Determine the (X, Y) coordinate at the center of the cell enclosing the given text.  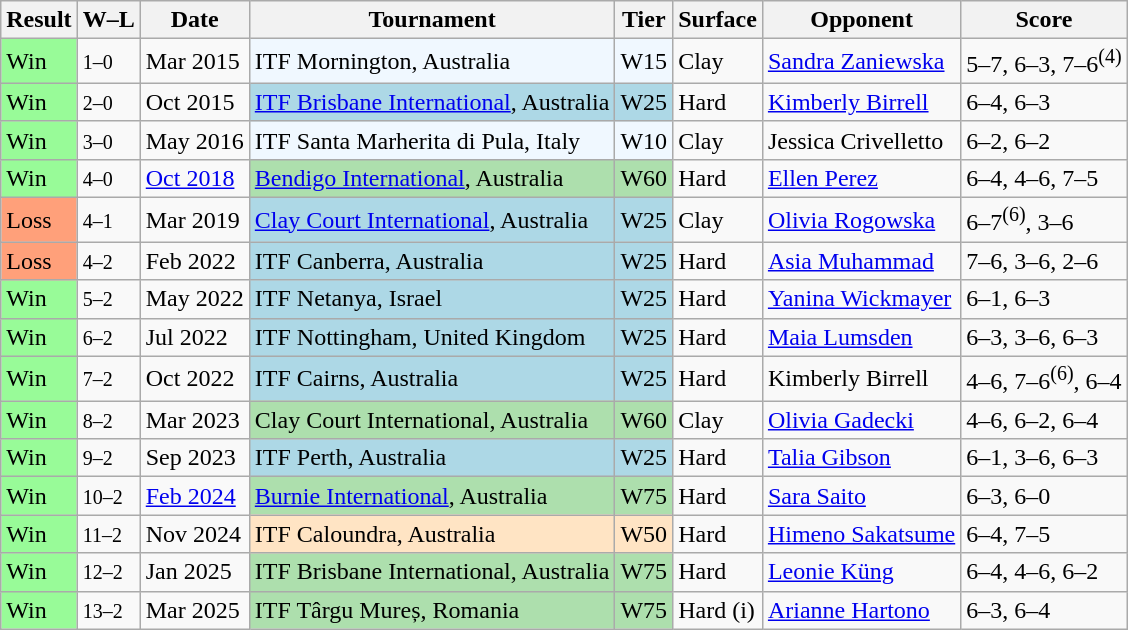
Jul 2022 (194, 337)
Himeno Sakatsume (861, 534)
4–0 (108, 178)
3–0 (108, 140)
Sep 2023 (194, 458)
Mar 2015 (194, 62)
6–4, 6–3 (1044, 102)
2–0 (108, 102)
6–3, 3–6, 6–3 (1044, 337)
Asia Muhammad (861, 261)
6–4, 7–5 (1044, 534)
Sandra Zaniewska (861, 62)
7–6, 3–6, 2–6 (1044, 261)
ITF Netanya, Israel (432, 299)
Score (1044, 20)
4–6, 7–6(6), 6–4 (1044, 378)
Sara Saito (861, 496)
Tier (644, 20)
6–4, 4–6, 6–2 (1044, 572)
Yanina Wickmayer (861, 299)
5–2 (108, 299)
4–2 (108, 261)
6–3, 6–0 (1044, 496)
Oct 2018 (194, 178)
Feb 2022 (194, 261)
6–7(6), 3–6 (1044, 220)
1–0 (108, 62)
Mar 2023 (194, 420)
6–3, 6–4 (1044, 610)
Maia Lumsden (861, 337)
Date (194, 20)
Result (39, 20)
4–6, 6–2, 6–4 (1044, 420)
6–4, 4–6, 7–5 (1044, 178)
Tournament (432, 20)
4–1 (108, 220)
ITF Târgu Mureș, Romania (432, 610)
Oct 2022 (194, 378)
Oct 2015 (194, 102)
Feb 2024 (194, 496)
W15 (644, 62)
13–2 (108, 610)
ITF Santa Marherita di Pula, Italy (432, 140)
12–2 (108, 572)
Hard (i) (718, 610)
10–2 (108, 496)
Burnie International, Australia (432, 496)
ITF Nottingham, United Kingdom (432, 337)
Jan 2025 (194, 572)
7–2 (108, 378)
ITF Cairns, Australia (432, 378)
May 2016 (194, 140)
Ellen Perez (861, 178)
6–2 (108, 337)
6–2, 6–2 (1044, 140)
9–2 (108, 458)
Mar 2025 (194, 610)
Talia Gibson (861, 458)
8–2 (108, 420)
Leonie Küng (861, 572)
6–1, 3–6, 6–3 (1044, 458)
W–L (108, 20)
Arianne Hartono (861, 610)
Olivia Gadecki (861, 420)
Olivia Rogowska (861, 220)
W50 (644, 534)
ITF Mornington, Australia (432, 62)
Surface (718, 20)
Mar 2019 (194, 220)
Nov 2024 (194, 534)
Jessica Crivelletto (861, 140)
11–2 (108, 534)
Opponent (861, 20)
ITF Caloundra, Australia (432, 534)
5–7, 6–3, 7–6(4) (1044, 62)
W10 (644, 140)
ITF Canberra, Australia (432, 261)
May 2022 (194, 299)
Bendigo International, Australia (432, 178)
ITF Perth, Australia (432, 458)
6–1, 6–3 (1044, 299)
